Determine the (X, Y) coordinate at the center of the cell enclosing the given text.  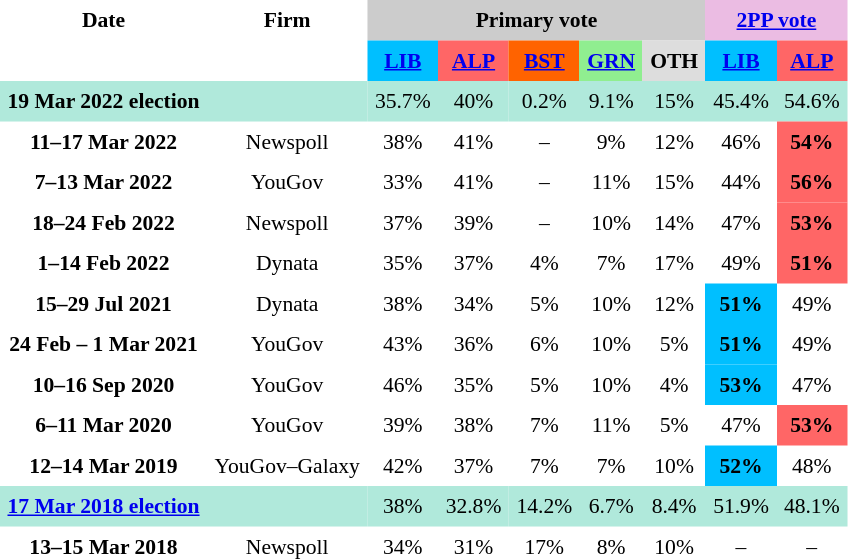
54.6% (812, 101)
1–14 Feb 2022 (104, 263)
6.7% (612, 506)
36% (474, 344)
Primary vote (536, 20)
9% (612, 141)
6–11 Mar 2020 (104, 425)
43% (402, 344)
24 Feb – 1 Mar 2021 (104, 344)
44% (742, 182)
17 Mar 2018 election (104, 506)
48% (812, 465)
35.7% (402, 101)
10–16 Sep 2020 (104, 384)
YouGov–Galaxy (287, 465)
17% (674, 263)
14% (674, 222)
34% (474, 303)
56% (812, 182)
12–14 Mar 2019 (104, 465)
51.9% (742, 506)
6% (544, 344)
42% (402, 465)
40% (474, 101)
8.4% (674, 506)
54% (812, 141)
19 Mar 2022 election (104, 101)
0.2% (544, 101)
33% (402, 182)
14.2% (544, 506)
15–29 Jul 2021 (104, 303)
48.1% (812, 506)
OTH (674, 60)
11–17 Mar 2022 (104, 141)
Firm (287, 20)
18–24 Feb 2022 (104, 222)
GRN (612, 60)
Date (104, 20)
9.1% (612, 101)
32.8% (474, 506)
45.4% (742, 101)
2PP vote (777, 20)
7–13 Mar 2022 (104, 182)
52% (742, 465)
BST (544, 60)
